Extract the (x, y) coordinate from the center of the cell holding the provided text.  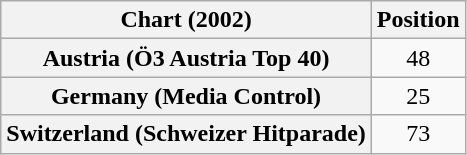
48 (418, 58)
Switzerland (Schweizer Hitparade) (186, 134)
Germany (Media Control) (186, 96)
73 (418, 134)
Chart (2002) (186, 20)
25 (418, 96)
Position (418, 20)
Austria (Ö3 Austria Top 40) (186, 58)
